Pinpoint the cell where the given text exists, returning its [X, Y] midpoint coordinate. 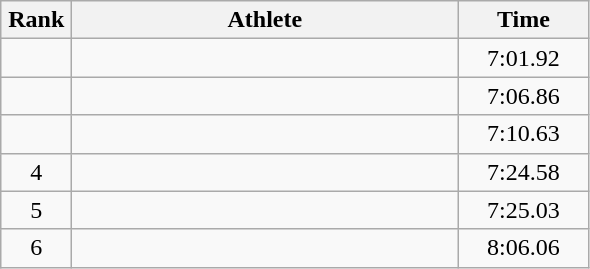
7:01.92 [524, 58]
7:24.58 [524, 172]
7:06.86 [524, 96]
Time [524, 20]
7:10.63 [524, 134]
6 [36, 248]
8:06.06 [524, 248]
Rank [36, 20]
5 [36, 210]
4 [36, 172]
Athlete [265, 20]
7:25.03 [524, 210]
